Pinpoint the cell where the given text exists, returning its (x, y) midpoint coordinate. 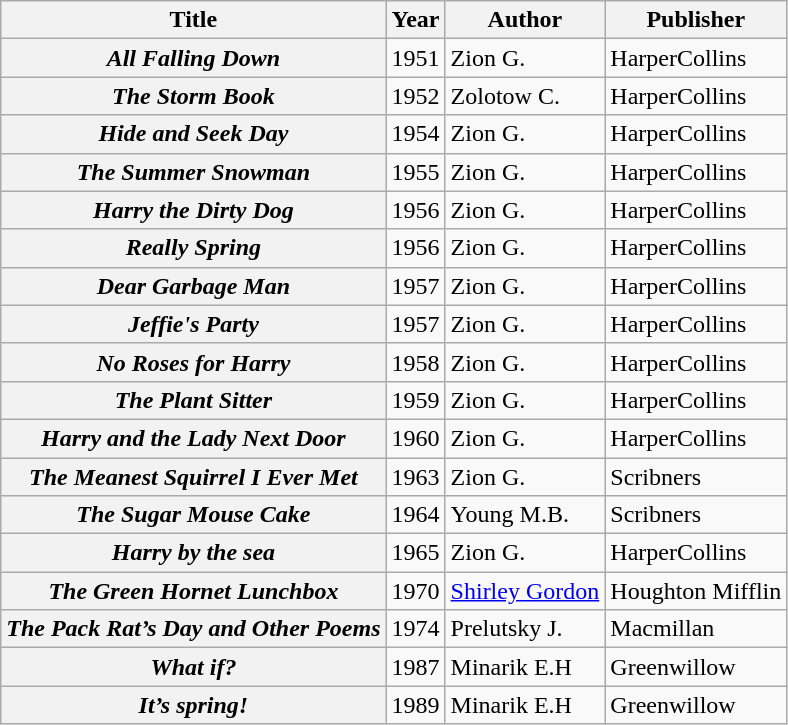
1954 (416, 134)
Hide and Seek Day (194, 134)
1952 (416, 96)
1987 (416, 667)
What if? (194, 667)
1963 (416, 477)
1959 (416, 400)
Harry and the Lady Next Door (194, 438)
1989 (416, 705)
Harry by the sea (194, 553)
All Falling Down (194, 58)
Zolotow C. (525, 96)
The Sugar Mouse Cake (194, 515)
1958 (416, 362)
The Meanest Squirrel I Ever Met (194, 477)
1960 (416, 438)
1951 (416, 58)
Publisher (696, 20)
Young M.B. (525, 515)
The Pack Rat’s Day and Other Poems (194, 629)
Macmillan (696, 629)
The Green Hornet Lunchbox (194, 591)
Shirley Gordon (525, 591)
Year (416, 20)
The Storm Book (194, 96)
Author (525, 20)
It’s spring! (194, 705)
Harry the Dirty Dog (194, 210)
Prelutsky J. (525, 629)
Title (194, 20)
The Summer Snowman (194, 172)
Dear Garbage Man (194, 286)
No Roses for Harry (194, 362)
1964 (416, 515)
1970 (416, 591)
1974 (416, 629)
Jeffie's Party (194, 324)
The Plant Sitter (194, 400)
Houghton Mifflin (696, 591)
1965 (416, 553)
Really Spring (194, 248)
1955 (416, 172)
